Pinpoint the cell where the given text exists, returning its [x, y] midpoint coordinate. 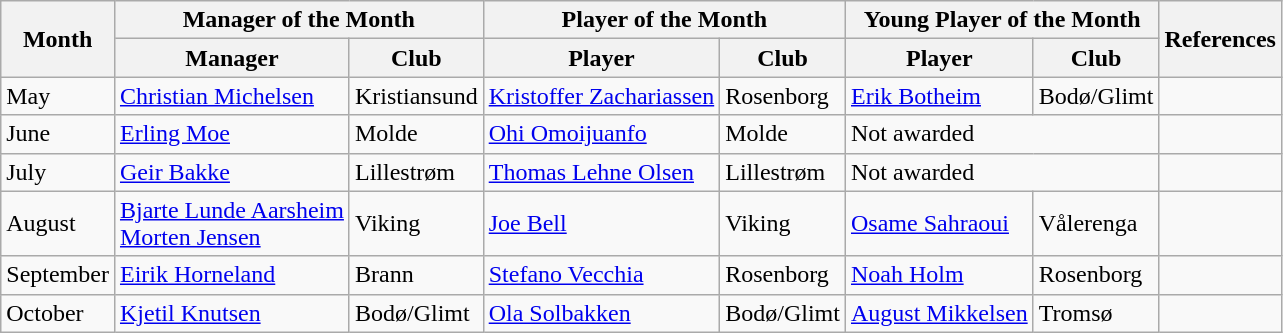
Erling Moe [232, 134]
Vålerenga [1096, 224]
References [1220, 39]
Thomas Lehne Olsen [602, 172]
Eirik Horneland [232, 275]
Manager [232, 58]
Player of the Month [664, 20]
Month [58, 39]
Bjarte Lunde Aarsheim Morten Jensen [232, 224]
Kristoffer Zachariassen [602, 96]
Ohi Omoijuanfo [602, 134]
Kristiansund [416, 96]
October [58, 313]
Brann [416, 275]
Tromsø [1096, 313]
August Mikkelsen [939, 313]
Young Player of the Month [1002, 20]
May [58, 96]
August [58, 224]
Osame Sahraoui [939, 224]
Manager of the Month [298, 20]
September [58, 275]
Christian Michelsen [232, 96]
June [58, 134]
Noah Holm [939, 275]
Erik Botheim [939, 96]
July [58, 172]
Joe Bell [602, 224]
Ola Solbakken [602, 313]
Geir Bakke [232, 172]
Kjetil Knutsen [232, 313]
Stefano Vecchia [602, 275]
